Return the [X, Y] coordinate for the center point of the cell that contains the specified text.  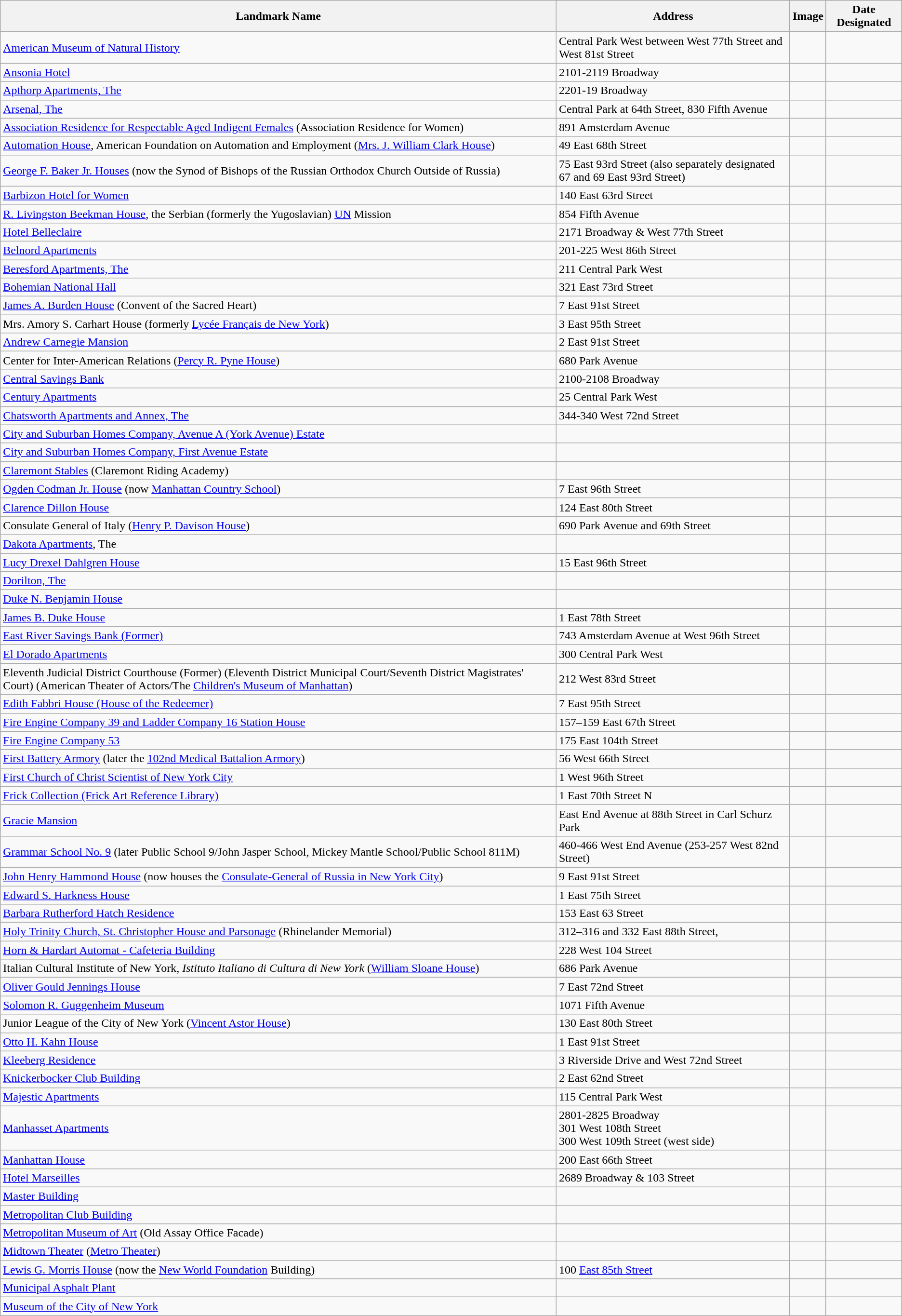
743 Amsterdam Avenue at West 96th Street [673, 636]
Lucy Drexel Dahlgren House [279, 563]
2100-2108 Broadway [673, 379]
Edward S. Harkness House [279, 895]
1 East 70th Street N [673, 795]
2689 Broadway & 103 Street [673, 1178]
2801-2825 Broadway301 West 108th Street300 West 109th Street (west side) [673, 1128]
Central Savings Bank [279, 379]
Automation House, American Foundation on Automation and Employment (Mrs. J. William Clark House) [279, 146]
Fire Engine Company 39 and Ladder Company 16 Station House [279, 722]
140 East 63rd Street [673, 195]
211 Central Park West [673, 269]
321 East 73rd Street [673, 287]
2171 Broadway & West 77th Street [673, 232]
James A. Burden House (Convent of the Sacred Heart) [279, 306]
Junior League of the City of New York (Vincent Astor House) [279, 1023]
130 East 80th Street [673, 1023]
200 East 66th Street [673, 1159]
Midtown Theater (Metro Theater) [279, 1251]
Belnord Apartments [279, 250]
7 East 91st Street [673, 306]
Kleeberg Residence [279, 1060]
Consulate General of Italy (Henry P. Davison House) [279, 525]
First Battery Armory (later the 102nd Medical Battalion Armory) [279, 759]
1 East 75th Street [673, 895]
Museum of the City of New York [279, 1306]
1 West 96th Street [673, 777]
El Dorado Apartments [279, 654]
300 Central Park West [673, 654]
Dakota Apartments, The [279, 544]
175 East 104th Street [673, 740]
690 Park Avenue and 69th Street [673, 525]
Andrew Carnegie Mansion [279, 342]
Bohemian National Hall [279, 287]
City and Suburban Homes Company, First Avenue Estate [279, 452]
Frick Collection (Frick Art Reference Library) [279, 795]
115 Central Park West [673, 1097]
East River Savings Bank (Former) [279, 636]
Solomon R. Guggenheim Museum [279, 1005]
686 Park Avenue [673, 968]
Center for Inter-American Relations (Percy R. Pyne House) [279, 361]
Chatsworth Apartments and Annex, The [279, 416]
2101-2119 Broadway [673, 72]
854 Fifth Avenue [673, 214]
1 East 91st Street [673, 1042]
49 East 68th Street [673, 146]
Lewis G. Morris House (now the New World Foundation Building) [279, 1270]
2 East 91st Street [673, 342]
Knickerbocker Club Building [279, 1078]
Master Building [279, 1196]
312–316 and 332 East 88th Street, [673, 932]
Beresford Apartments, The [279, 269]
Italian Cultural Institute of New York, Istituto Italiano di Cultura di New York (William Sloane House) [279, 968]
Ogden Codman Jr. House (now Manhattan Country School) [279, 489]
Mrs. Amory S. Carhart House (formerly Lycée Français de New York) [279, 324]
Metropolitan Club Building [279, 1214]
Hotel Belleclaire [279, 232]
Manhattan House [279, 1159]
3 East 95th Street [673, 324]
100 East 85th Street [673, 1270]
Duke N. Benjamin House [279, 599]
56 West 66th Street [673, 759]
Association Residence for Respectable Aged Indigent Females (Association Residence for Women) [279, 127]
Majestic Apartments [279, 1097]
157–159 East 67th Street [673, 722]
James B. Duke House [279, 618]
228 West 104 Street [673, 950]
2 East 62nd Street [673, 1078]
15 East 96th Street [673, 563]
East End Avenue at 88th Street in Carl Schurz Park [673, 820]
George F. Baker Jr. Houses (now the Synod of Bishops of the Russian Orthodox Church Outside of Russia) [279, 171]
Central Park West between West 77th Street and West 81st Street [673, 47]
Edith Fabbri House (House of the Redeemer) [279, 704]
7 East 72nd Street [673, 987]
Barbizon Hotel for Women [279, 195]
Horn & Hardart Automat - Cafeteria Building [279, 950]
7 East 95th Street [673, 704]
Holy Trinity Church, St. Christopher House and Parsonage (Rhinelander Memorial) [279, 932]
Metropolitan Museum of Art (Old Assay Office Facade) [279, 1233]
Grammar School No. 9 (later Public School 9/John Jasper School, Mickey Mantle School/Public School 811M) [279, 851]
Landmark Name [279, 16]
Otto H. Kahn House [279, 1042]
891 Amsterdam Avenue [673, 127]
American Museum of Natural History [279, 47]
9 East 91st Street [673, 876]
Century Apartments [279, 397]
Dorilton, The [279, 581]
Date Designated [863, 16]
1071 Fifth Avenue [673, 1005]
Central Park at 64th Street, 830 Fifth Avenue [673, 109]
Ansonia Hotel [279, 72]
Manhasset Apartments [279, 1128]
Address [673, 16]
460-466 West End Avenue (253-257 West 82nd Street) [673, 851]
Barbara Rutherford Hatch Residence [279, 913]
201-225 West 86th Street [673, 250]
R. Livingston Beekman House, the Serbian (formerly the Yugoslavian) UN Mission [279, 214]
Claremont Stables (Claremont Riding Academy) [279, 470]
Gracie Mansion [279, 820]
75 East 93rd Street (also separately designated 67 and 69 East 93rd Street) [673, 171]
344-340 West 72nd Street [673, 416]
Apthorp Apartments, The [279, 91]
Fire Engine Company 53 [279, 740]
3 Riverside Drive and West 72nd Street [673, 1060]
124 East 80th Street [673, 507]
John Henry Hammond House (now houses the Consulate-General of Russia in New York City) [279, 876]
2201-19 Broadway [673, 91]
25 Central Park West [673, 397]
Hotel Marseilles [279, 1178]
212 West 83rd Street [673, 679]
Arsenal, The [279, 109]
First Church of Christ Scientist of New York City [279, 777]
City and Suburban Homes Company, Avenue A (York Avenue) Estate [279, 434]
680 Park Avenue [673, 361]
153 East 63 Street [673, 913]
1 East 78th Street [673, 618]
Clarence Dillon House [279, 507]
Image [808, 16]
Oliver Gould Jennings House [279, 987]
7 East 96th Street [673, 489]
Municipal Asphalt Plant [279, 1288]
